Search for the cell housing the specified text and yield its [X, Y] center coordinate. 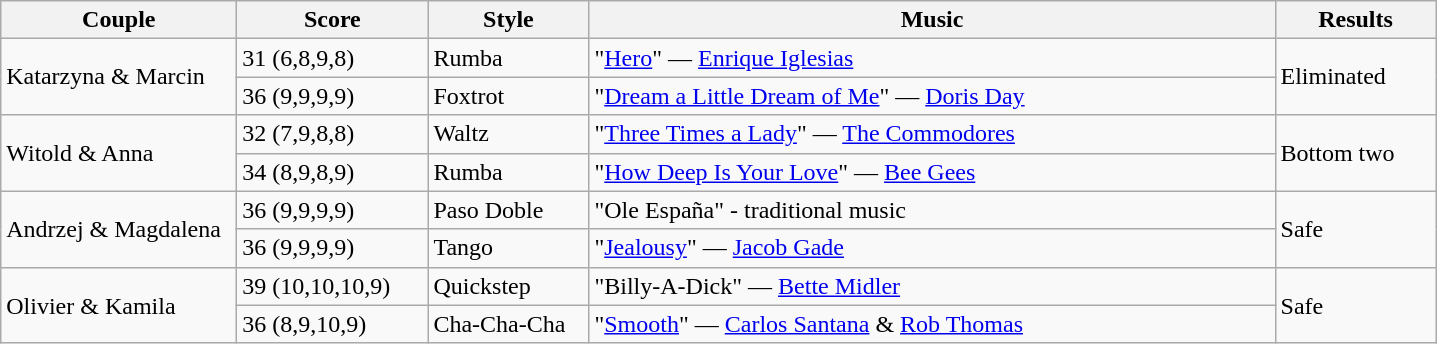
Foxtrot [508, 96]
Music [932, 20]
Olivier & Kamila [119, 305]
Score [332, 20]
31 (6,8,9,8) [332, 58]
Cha-Cha-Cha [508, 324]
"Jealousy" — Jacob Gade [932, 248]
"Smooth" — Carlos Santana & Rob Thomas [932, 324]
34 (8,9,8,9) [332, 172]
"How Deep Is Your Love" — Bee Gees [932, 172]
Witold & Anna [119, 153]
Andrzej & Magdalena [119, 229]
Results [1356, 20]
Style [508, 20]
Eliminated [1356, 77]
32 (7,9,8,8) [332, 134]
Quickstep [508, 286]
Bottom two [1356, 153]
Katarzyna & Marcin [119, 77]
39 (10,10,10,9) [332, 286]
Couple [119, 20]
Tango [508, 248]
Paso Doble [508, 210]
"Hero" — Enrique Iglesias [932, 58]
Waltz [508, 134]
36 (8,9,10,9) [332, 324]
"Ole España" - traditional music [932, 210]
"Dream a Little Dream of Me" — Doris Day [932, 96]
"Three Times a Lady" — The Commodores [932, 134]
"Billy-A-Dick" — Bette Midler [932, 286]
